Identify which cell holds the provided text, then report its [X, Y] central coordinate. 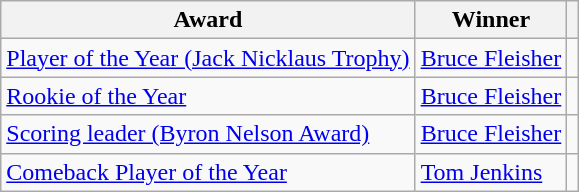
Player of the Year (Jack Nicklaus Trophy) [208, 58]
Award [208, 20]
Comeback Player of the Year [208, 172]
Winner [491, 20]
Scoring leader (Byron Nelson Award) [208, 134]
Tom Jenkins [491, 172]
Rookie of the Year [208, 96]
